Extract the [X, Y] coordinate from the center of the cell holding the provided text.  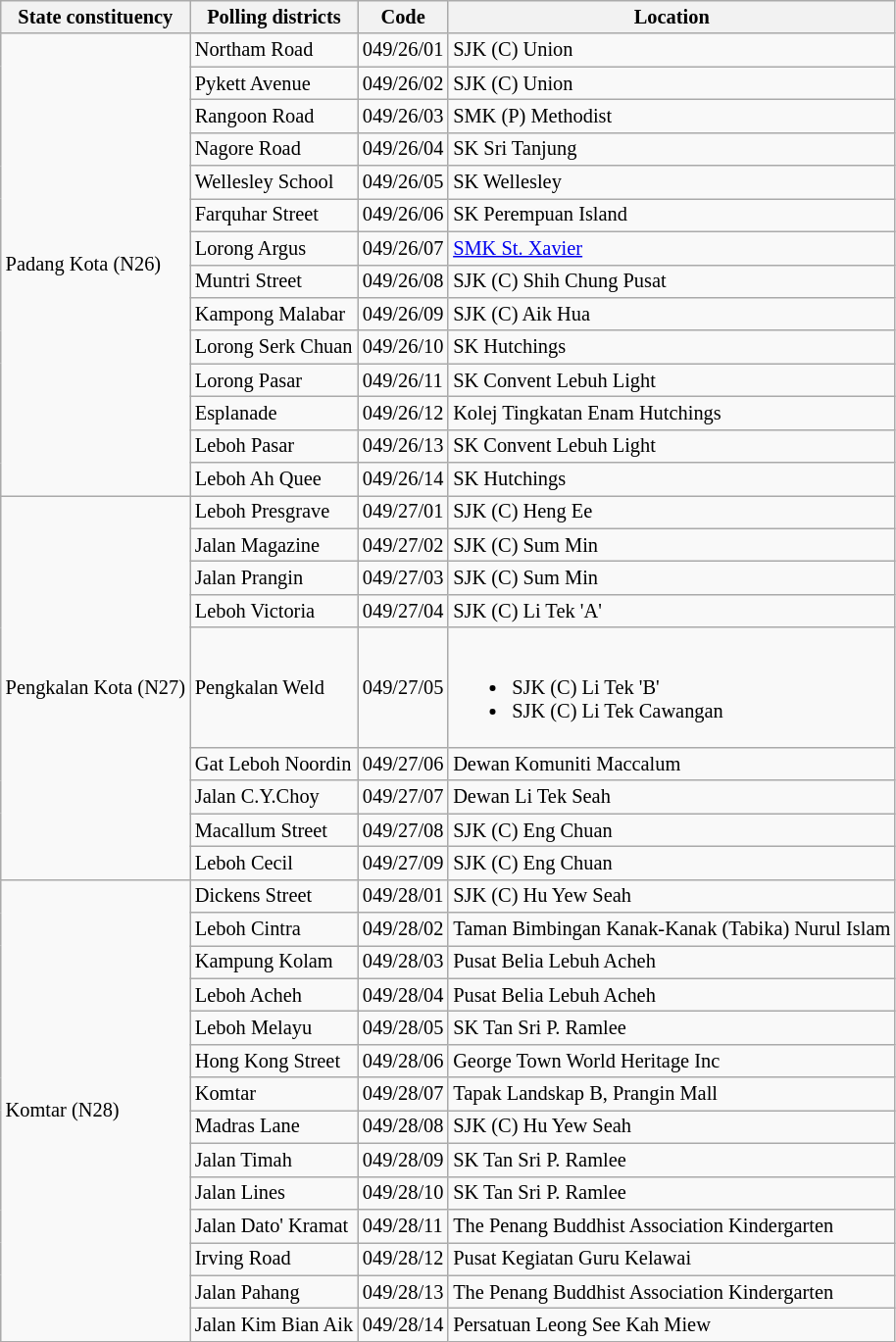
049/28/08 [403, 1126]
049/26/01 [403, 50]
Dewan Komuniti Maccalum [672, 764]
Farquhar Street [274, 215]
Code [403, 17]
Polling districts [274, 17]
Leboh Pasar [274, 446]
Pykett Avenue [274, 83]
Location [672, 17]
049/26/04 [403, 149]
Kolej Tingkatan Enam Hutchings [672, 413]
049/27/08 [403, 830]
049/26/11 [403, 380]
State constituency [96, 17]
SMK St. Xavier [672, 248]
049/26/14 [403, 479]
George Town World Heritage Inc [672, 1061]
Irving Road [274, 1259]
049/28/02 [403, 929]
Jalan Dato' Kramat [274, 1225]
049/26/05 [403, 182]
Jalan Pahang [274, 1292]
Persatuan Leong See Kah Miew [672, 1324]
049/28/12 [403, 1259]
049/28/04 [403, 995]
Lorong Serk Chuan [274, 347]
SJK (C) Heng Ee [672, 512]
Pusat Kegiatan Guru Kelawai [672, 1259]
049/28/14 [403, 1324]
Leboh Victoria [274, 611]
Muntri Street [274, 281]
Kampong Malabar [274, 314]
049/26/09 [403, 314]
049/27/03 [403, 577]
049/28/06 [403, 1061]
049/28/11 [403, 1225]
Gat Leboh Noordin [274, 764]
049/27/01 [403, 512]
049/26/10 [403, 347]
049/27/06 [403, 764]
SJK (C) Aik Hua [672, 314]
049/27/04 [403, 611]
049/28/05 [403, 1028]
049/28/10 [403, 1193]
049/26/08 [403, 281]
049/26/13 [403, 446]
049/26/12 [403, 413]
SJK (C) Li Tek 'B'SJK (C) Li Tek Cawangan [672, 687]
Komtar (N28) [96, 1110]
Pengkalan Weld [274, 687]
049/27/02 [403, 545]
049/28/07 [403, 1094]
Leboh Ah Quee [274, 479]
049/28/01 [403, 896]
Rangoon Road [274, 116]
Tapak Landskap B, Prangin Mall [672, 1094]
SK Sri Tanjung [672, 149]
Jalan Kim Bian Aik [274, 1324]
Lorong Argus [274, 248]
Padang Kota (N26) [96, 265]
Leboh Acheh [274, 995]
Kampung Kolam [274, 962]
Lorong Pasar [274, 380]
049/26/02 [403, 83]
SJK (C) Shih Chung Pusat [672, 281]
049/27/09 [403, 863]
049/28/03 [403, 962]
SJK (C) Li Tek 'A' [672, 611]
Nagore Road [274, 149]
049/28/13 [403, 1292]
Jalan Prangin [274, 577]
Esplanade [274, 413]
Dickens Street [274, 896]
049/27/07 [403, 797]
Dewan Li Tek Seah [672, 797]
049/26/07 [403, 248]
SMK (P) Methodist [672, 116]
Leboh Cintra [274, 929]
Jalan Lines [274, 1193]
SK Perempuan Island [672, 215]
Jalan Timah [274, 1160]
Hong Kong Street [274, 1061]
Macallum Street [274, 830]
Jalan C.Y.Choy [274, 797]
049/28/09 [403, 1160]
Wellesley School [274, 182]
Madras Lane [274, 1126]
Komtar [274, 1094]
049/26/06 [403, 215]
Northam Road [274, 50]
SK Wellesley [672, 182]
Pengkalan Kota (N27) [96, 687]
Taman Bimbingan Kanak-Kanak (Tabika) Nurul Islam [672, 929]
049/27/05 [403, 687]
Leboh Presgrave [274, 512]
Leboh Melayu [274, 1028]
049/26/03 [403, 116]
Jalan Magazine [274, 545]
Leboh Cecil [274, 863]
